For the text-containing cell, return its midpoint in [X, Y] coordinate format. 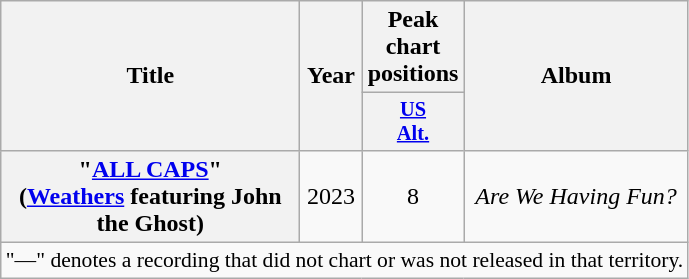
Title [150, 76]
2023 [331, 196]
USAlt. [413, 122]
"ALL CAPS"(Weathers featuring John the Ghost) [150, 196]
Are We Having Fun? [576, 196]
"—" denotes a recording that did not chart or was not released in that territory. [345, 261]
8 [413, 196]
Album [576, 76]
Year [331, 76]
Peak chart positions [413, 47]
